Return the [X, Y] coordinate for the center point of the cell that contains the specified text.  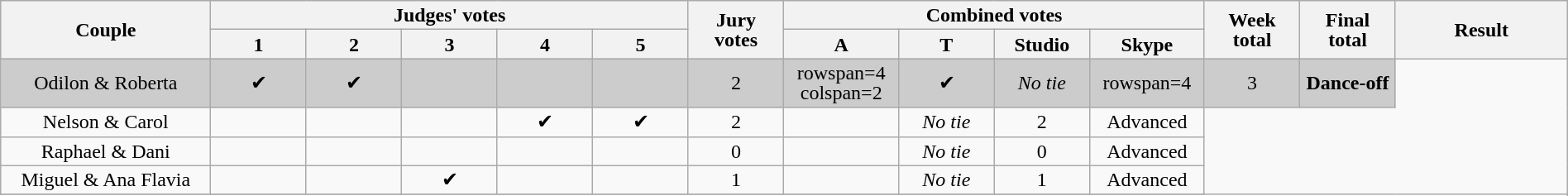
rowspan=4 colspan=2 [842, 83]
Result [1481, 30]
A [842, 45]
4 [545, 45]
Dance-off [1348, 83]
Judges' votes [450, 15]
Odilon & Roberta [106, 83]
Raphael & Dani [106, 151]
Finaltotal [1348, 30]
T [947, 45]
rowspan=4 [1148, 83]
5 [641, 45]
Weektotal [1252, 30]
Miguel & Ana Flavia [106, 180]
Juryvotes [736, 30]
Studio [1042, 45]
Nelson & Carol [106, 122]
Skype [1148, 45]
Combined votes [994, 15]
Couple [106, 30]
